Find where the given text appears and provide that cell's center as [X, Y] coordinate. 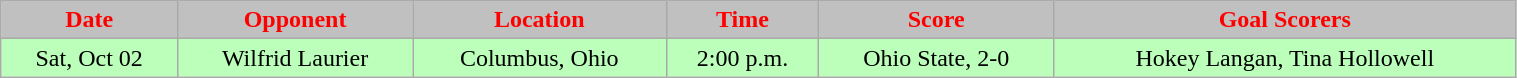
Wilfrid Laurier [296, 58]
Location [540, 20]
Time [742, 20]
Sat, Oct 02 [90, 58]
Columbus, Ohio [540, 58]
Goal Scorers [1284, 20]
Score [936, 20]
Opponent [296, 20]
Ohio State, 2-0 [936, 58]
Date [90, 20]
Hokey Langan, Tina Hollowell [1284, 58]
2:00 p.m. [742, 58]
